Detect which cell encompasses the target text, then output its (X, Y) center coordinate. 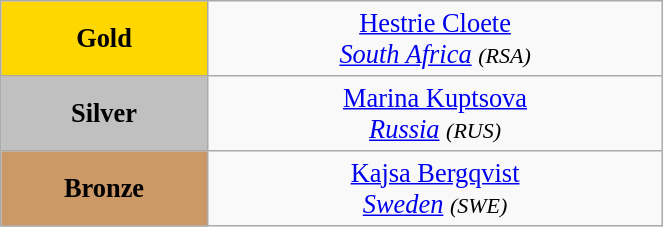
Bronze (104, 188)
Silver (104, 112)
Gold (104, 38)
Hestrie CloeteSouth Africa (RSA) (435, 38)
Marina KuptsovaRussia (RUS) (435, 112)
Kajsa BergqvistSweden (SWE) (435, 188)
